Provide the [x, y] coordinate of the cell's center where the given text is located.  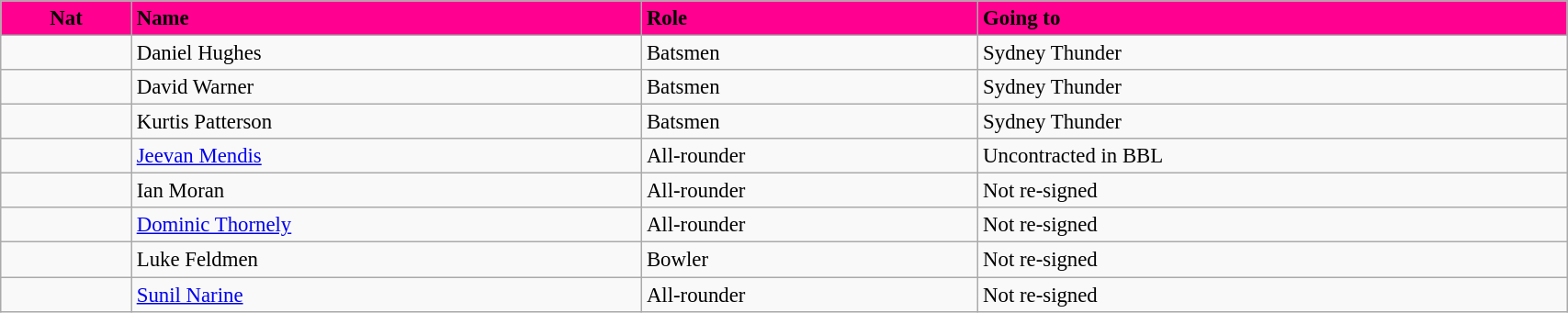
Name [386, 18]
Ian Moran [386, 191]
Bowler [810, 260]
Nat [66, 18]
David Warner [386, 87]
Role [810, 18]
Jeevan Mendis [386, 156]
Kurtis Patterson [386, 122]
Sunil Narine [386, 295]
Dominic Thornely [386, 225]
Going to [1273, 18]
Luke Feldmen [386, 260]
Uncontracted in BBL [1273, 156]
Daniel Hughes [386, 53]
